Find where the given text appears and provide that cell's center as (X, Y) coordinate. 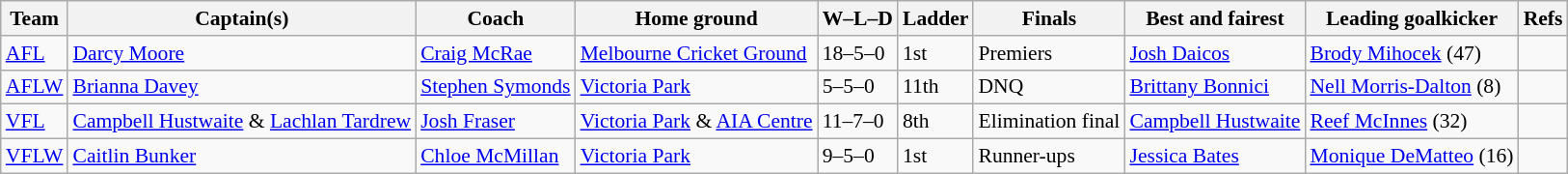
5–5–0 (858, 87)
8th (935, 122)
Premiers (1049, 53)
Brody Mihocek (47) (1412, 53)
DNQ (1049, 87)
Elimination final (1049, 122)
Darcy Moore (241, 53)
Victoria Park & AIA Centre (696, 122)
VFL (35, 122)
Team (35, 18)
Melbourne Cricket Ground (696, 53)
Captain(s) (241, 18)
9–5–0 (858, 157)
Leading goalkicker (1412, 18)
11–7–0 (858, 122)
Josh Daicos (1215, 53)
Nell Morris-Dalton (8) (1412, 87)
Finals (1049, 18)
Refs (1543, 18)
Coach (496, 18)
Brittany Bonnici (1215, 87)
Ladder (935, 18)
Stephen Symonds (496, 87)
Brianna Davey (241, 87)
Best and fairest (1215, 18)
Runner-ups (1049, 157)
AFLW (35, 87)
18–5–0 (858, 53)
AFL (35, 53)
Josh Fraser (496, 122)
VFLW (35, 157)
Home ground (696, 18)
Craig McRae (496, 53)
Reef McInnes (32) (1412, 122)
W–L–D (858, 18)
Campbell Hustwaite & Lachlan Tardrew (241, 122)
Monique DeMatteo (16) (1412, 157)
11th (935, 87)
Caitlin Bunker (241, 157)
Chloe McMillan (496, 157)
Campbell Hustwaite (1215, 122)
Jessica Bates (1215, 157)
